Output the [X, Y] coordinate of the center of the cell containing the given text.  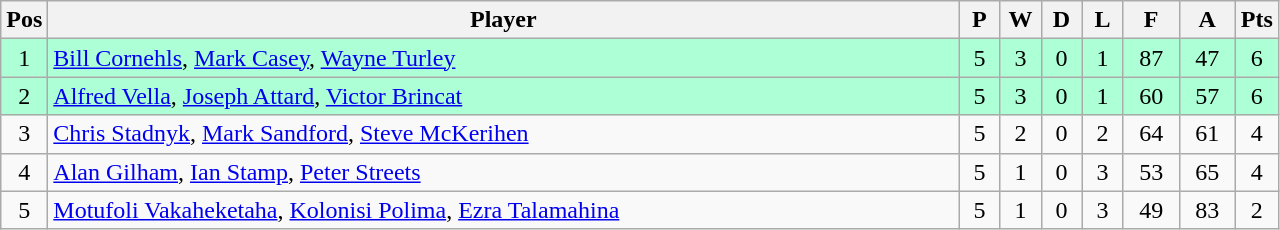
60 [1151, 96]
49 [1151, 210]
83 [1207, 210]
Pts [1256, 20]
F [1151, 20]
Bill Cornehls, Mark Casey, Wayne Turley [504, 58]
Motufoli Vakaheketaha, Kolonisi Polima, Ezra Talamahina [504, 210]
Alan Gilham, Ian Stamp, Peter Streets [504, 172]
P [980, 20]
65 [1207, 172]
Chris Stadnyk, Mark Sandford, Steve McKerihen [504, 134]
D [1062, 20]
47 [1207, 58]
64 [1151, 134]
Player [504, 20]
53 [1151, 172]
L [1102, 20]
57 [1207, 96]
W [1020, 20]
Alfred Vella, Joseph Attard, Victor Brincat [504, 96]
Pos [24, 20]
61 [1207, 134]
87 [1151, 58]
A [1207, 20]
